Scan for the cell matching the given text and deliver its (X, Y) coordinate at center. 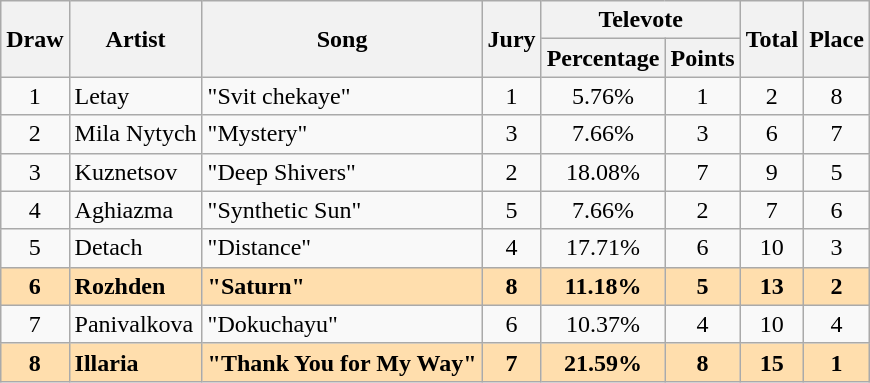
13 (772, 286)
10.37% (603, 324)
"Deep Shivers" (342, 172)
Detach (136, 248)
Draw (35, 39)
5.76% (603, 96)
17.71% (603, 248)
Song (342, 39)
Mila Nytych (136, 134)
"Dokuchayu" (342, 324)
Kuznetsov (136, 172)
"Svit chekaye" (342, 96)
Letay (136, 96)
"Mystery" (342, 134)
Panivalkova (136, 324)
15 (772, 362)
Illaria (136, 362)
11.18% (603, 286)
"Synthetic Sun" (342, 210)
18.08% (603, 172)
Total (772, 39)
Place (837, 39)
Artist (136, 39)
9 (772, 172)
"Thank You for My Way" (342, 362)
"Distance" (342, 248)
21.59% (603, 362)
Points (702, 58)
Rozhden (136, 286)
Percentage (603, 58)
Televote (640, 20)
"Saturn" (342, 286)
Jury (512, 39)
Aghiazma (136, 210)
